Provide the (x, y) coordinate of the cell's center where the given text is located.  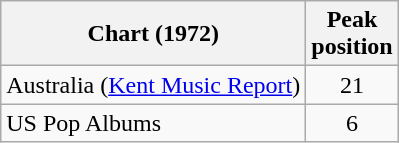
Australia (Kent Music Report) (154, 85)
Peakposition (352, 34)
Chart (1972) (154, 34)
6 (352, 123)
US Pop Albums (154, 123)
21 (352, 85)
